Return the [X, Y] coordinate for the center point of the cell that contains the specified text.  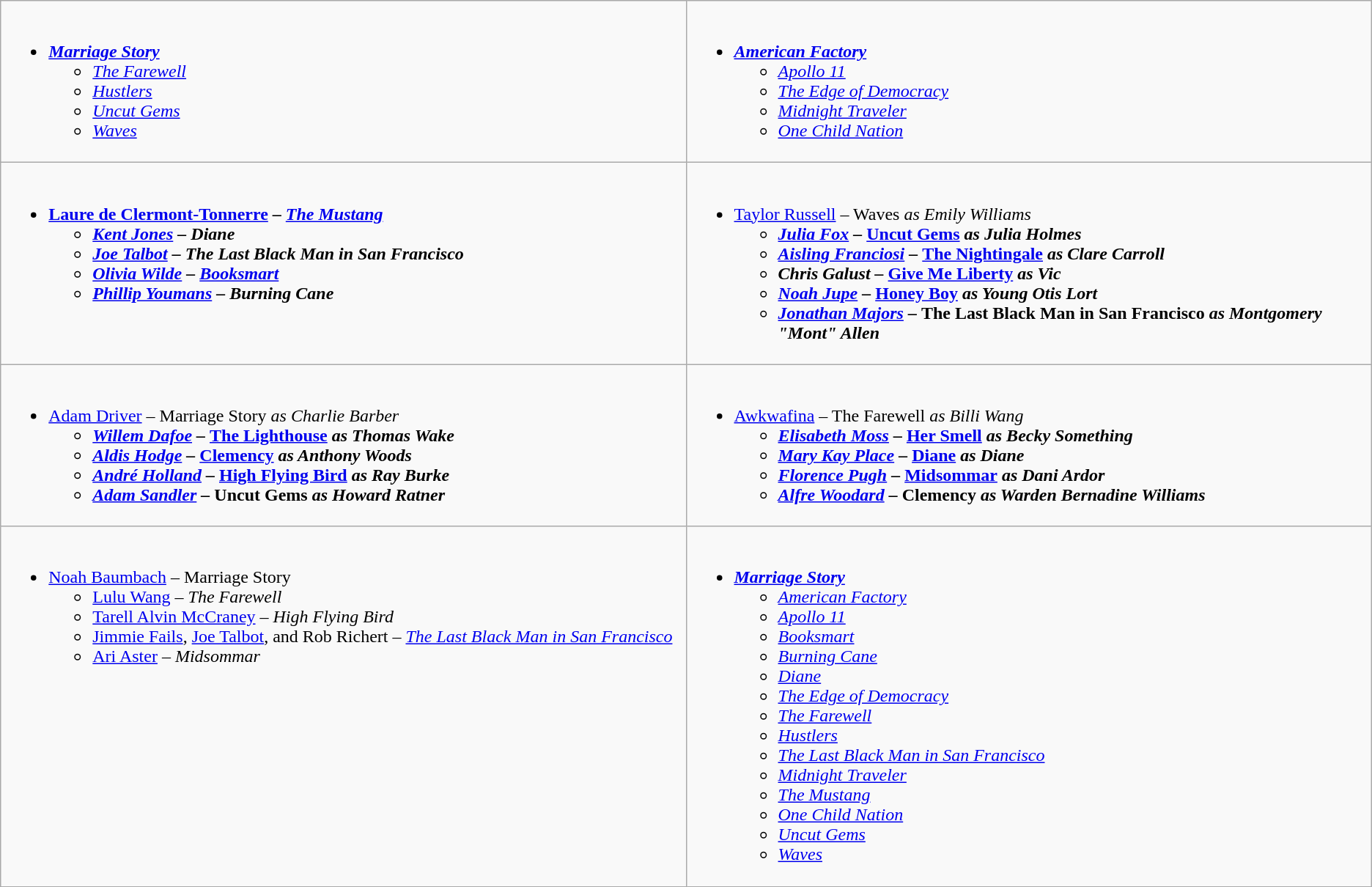
American FactoryApollo 11The Edge of DemocracyMidnight TravelerOne Child Nation [1029, 82]
Marriage StoryThe FarewellHustlersUncut GemsWaves [343, 82]
